Determine the [x, y] coordinate at the center of the cell enclosing the given text.  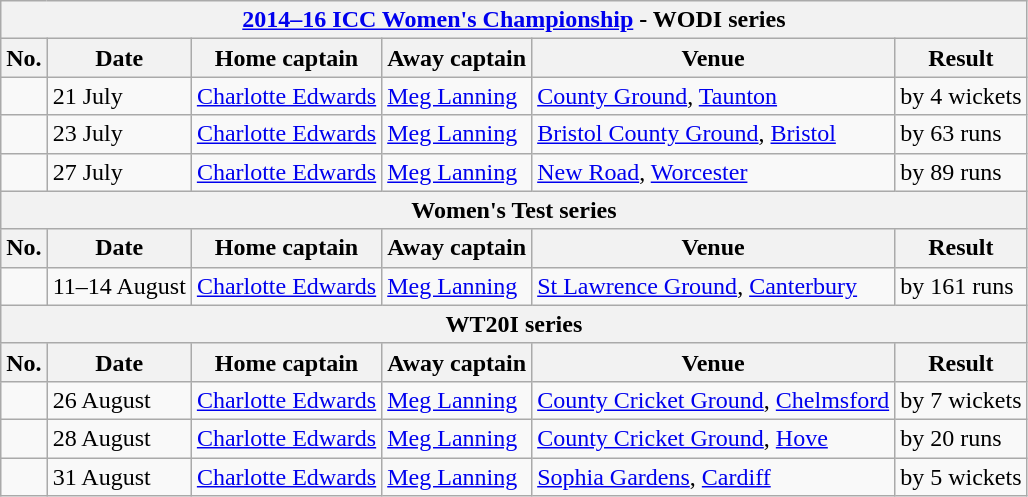
by 89 runs [961, 172]
23 July [119, 134]
31 August [119, 477]
21 July [119, 96]
11–14 August [119, 286]
Women's Test series [514, 210]
27 July [119, 172]
2014–16 ICC Women's Championship - WODI series [514, 20]
County Cricket Ground, Chelmsford [714, 400]
County Ground, Taunton [714, 96]
28 August [119, 438]
WT20I series [514, 324]
County Cricket Ground, Hove [714, 438]
New Road, Worcester [714, 172]
by 161 runs [961, 286]
by 5 wickets [961, 477]
Sophia Gardens, Cardiff [714, 477]
26 August [119, 400]
by 7 wickets [961, 400]
by 20 runs [961, 438]
St Lawrence Ground, Canterbury [714, 286]
Bristol County Ground, Bristol [714, 134]
by 4 wickets [961, 96]
by 63 runs [961, 134]
